Find where the given text appears and provide that cell's center as [x, y] coordinate. 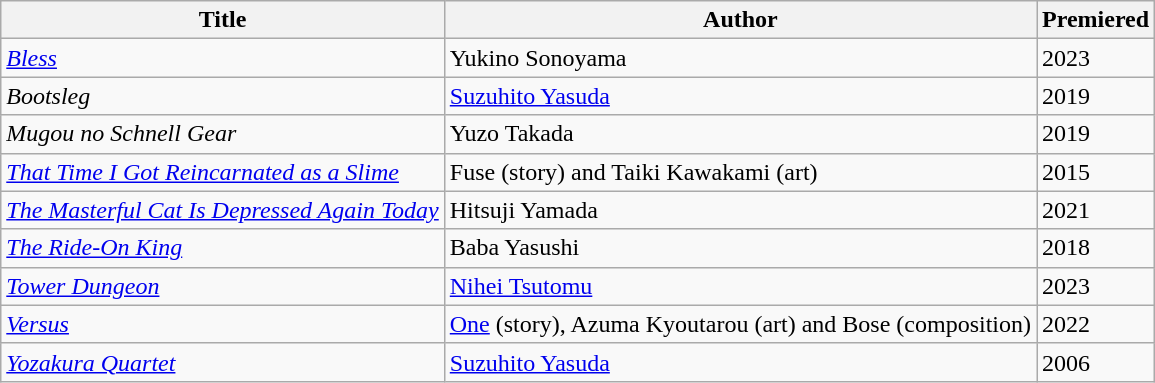
Nihei Tsutomu [740, 286]
Title [223, 20]
2006 [1096, 362]
2015 [1096, 172]
Premiered [1096, 20]
The Ride-On King [223, 248]
2022 [1096, 324]
Hitsuji Yamada [740, 210]
Author [740, 20]
Yuzo Takada [740, 134]
Versus [223, 324]
2021 [1096, 210]
Yukino Sonoyama [740, 58]
Fuse (story) and Taiki Kawakami (art) [740, 172]
The Masterful Cat Is Depressed Again Today [223, 210]
Mugou no Schnell Gear [223, 134]
Yozakura Quartet [223, 362]
Bless [223, 58]
Baba Yasushi [740, 248]
2018 [1096, 248]
Bootsleg [223, 96]
That Time I Got Reincarnated as a Slime [223, 172]
Tower Dungeon [223, 286]
One (story), Azuma Kyoutarou (art) and Bose (composition) [740, 324]
